Find where the given text appears and provide that cell's center as (X, Y) coordinate. 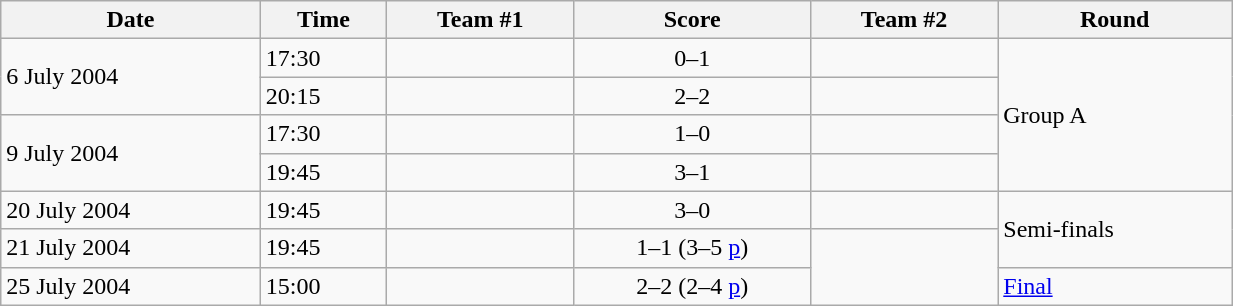
1–1 (3–5 p) (692, 248)
9 July 2004 (131, 153)
Final (1115, 286)
Group A (1115, 115)
2–2 (692, 96)
20:15 (323, 96)
Time (323, 20)
0–1 (692, 58)
3–1 (692, 172)
Date (131, 20)
Semi-finals (1115, 229)
3–0 (692, 210)
2–2 (2–4 p) (692, 286)
21 July 2004 (131, 248)
Score (692, 20)
6 July 2004 (131, 77)
Round (1115, 20)
Team #1 (480, 20)
Team #2 (904, 20)
1–0 (692, 134)
25 July 2004 (131, 286)
20 July 2004 (131, 210)
15:00 (323, 286)
